Capture the cell that displays the provided text and extract its [X, Y] central coordinate. 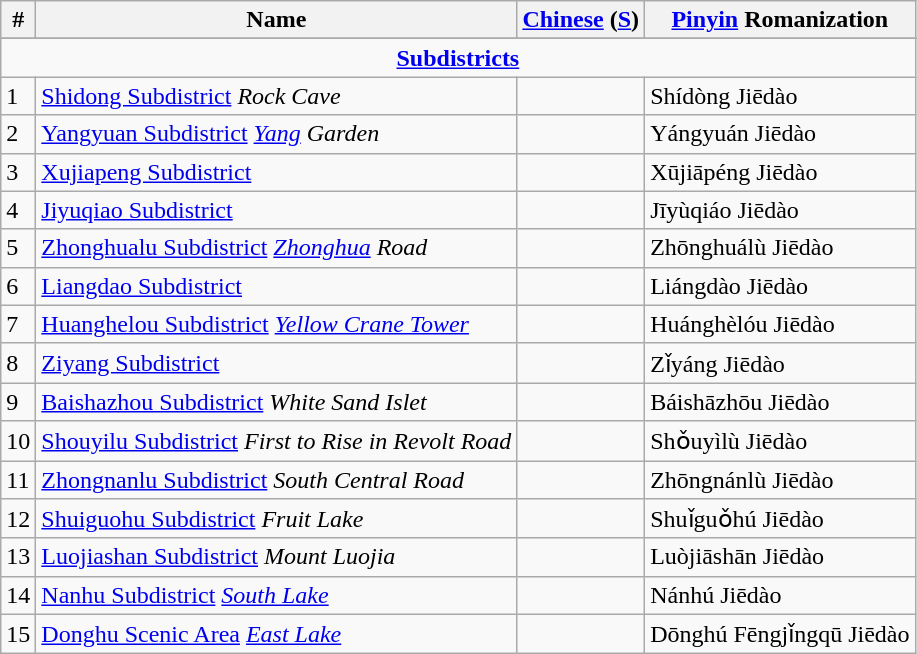
Baishazhou Subdistrict White Sand Islet [276, 402]
Zǐyáng Jiēdào [780, 363]
Chinese (S) [581, 20]
15 [18, 634]
8 [18, 363]
4 [18, 210]
Shidong Subdistrict Rock Cave [276, 96]
5 [18, 248]
Xujiapeng Subdistrict [276, 172]
13 [18, 557]
Huanghelou Subdistrict Yellow Crane Tower [276, 324]
Ziyang Subdistrict [276, 363]
Liangdao Subdistrict [276, 286]
Báishāzhōu Jiēdào [780, 402]
Nánhú Jiēdào [780, 595]
Shuǐguǒhú Jiēdào [780, 519]
Jīyùqiáo Jiēdào [780, 210]
Luòjiāshān Jiēdào [780, 557]
Dōnghú Fēngjǐngqū Jiēdào [780, 634]
Shǒuyìlù Jiēdào [780, 441]
2 [18, 134]
7 [18, 324]
6 [18, 286]
Shuiguohu Subdistrict Fruit Lake [276, 519]
Nanhu Subdistrict South Lake [276, 595]
11 [18, 479]
# [18, 20]
Xūjiāpéng Jiēdào [780, 172]
Donghu Scenic Area East Lake [276, 634]
Subdistricts [458, 58]
9 [18, 402]
Liángdào Jiēdào [780, 286]
3 [18, 172]
Shouyilu Subdistrict First to Rise in Revolt Road [276, 441]
Yángyuán Jiēdào [780, 134]
Zhōngnánlù Jiēdào [780, 479]
10 [18, 441]
Luojiashan Subdistrict Mount Luojia [276, 557]
12 [18, 519]
Name [276, 20]
Pinyin Romanization [780, 20]
1 [18, 96]
14 [18, 595]
Huánghèlóu Jiēdào [780, 324]
Yangyuan Subdistrict Yang Garden [276, 134]
Jiyuqiao Subdistrict [276, 210]
Zhongnanlu Subdistrict South Central Road [276, 479]
Zhōnghuálù Jiēdào [780, 248]
Zhonghualu Subdistrict Zhonghua Road [276, 248]
Shídòng Jiēdào [780, 96]
